Search for the cell housing the specified text and yield its (X, Y) center coordinate. 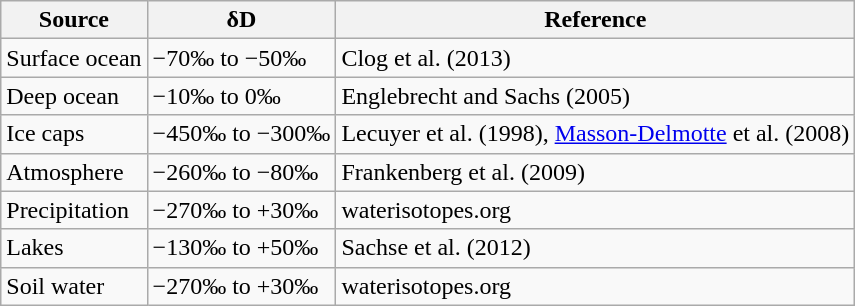
−70‰ to −50‰ (242, 58)
Atmosphere (74, 172)
Ice caps (74, 134)
Source (74, 20)
Surface ocean (74, 58)
−10‰ to 0‰ (242, 96)
Lakes (74, 248)
Reference (596, 20)
Deep ocean (74, 96)
Precipitation (74, 210)
Soil water (74, 286)
Frankenberg et al. (2009) (596, 172)
δD (242, 20)
−260‰ to −80‰ (242, 172)
Sachse et al. (2012) (596, 248)
Englebrecht and Sachs (2005) (596, 96)
−450‰ to −300‰ (242, 134)
Lecuyer et al. (1998), Masson-Delmotte et al. (2008) (596, 134)
Clog et al. (2013) (596, 58)
−130‰ to +50‰ (242, 248)
